Find where the given text appears and provide that cell's center as (x, y) coordinate. 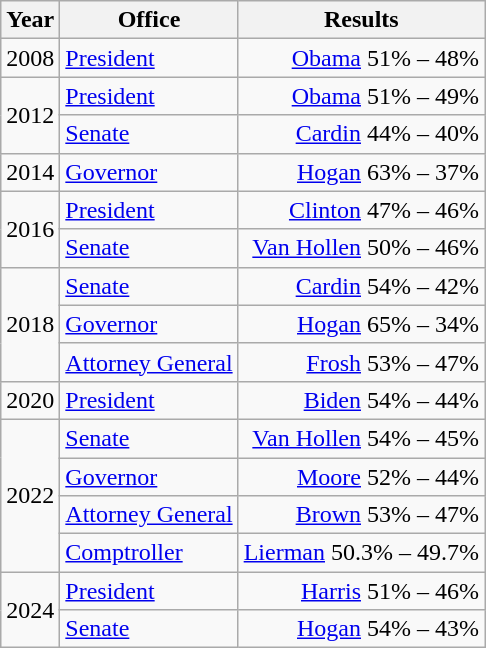
2020 (30, 400)
Moore 52% – 44% (361, 477)
2018 (30, 324)
Biden 54% – 44% (361, 400)
Hogan 65% – 34% (361, 324)
Frosh 53% – 47% (361, 362)
Results (361, 20)
Clinton 47% – 46% (361, 210)
Year (30, 20)
Van Hollen 50% – 46% (361, 248)
Hogan 54% – 43% (361, 629)
Cardin 54% – 42% (361, 286)
Van Hollen 54% – 45% (361, 438)
2024 (30, 610)
2022 (30, 495)
Office (149, 20)
Lierman 50.3% – 49.7% (361, 553)
2016 (30, 229)
Brown 53% – 47% (361, 515)
Comptroller (149, 553)
2008 (30, 58)
2012 (30, 115)
Harris 51% – 46% (361, 591)
2014 (30, 172)
Obama 51% – 49% (361, 96)
Obama 51% – 48% (361, 58)
Cardin 44% – 40% (361, 134)
Hogan 63% – 37% (361, 172)
